Pinpoint the cell where the given text exists, returning its (x, y) midpoint coordinate. 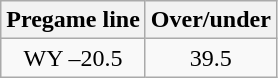
Pregame line (74, 20)
39.5 (210, 58)
Over/under (210, 20)
WY –20.5 (74, 58)
